Return the (x, y) coordinate for the center point of the cell that contains the specified text.  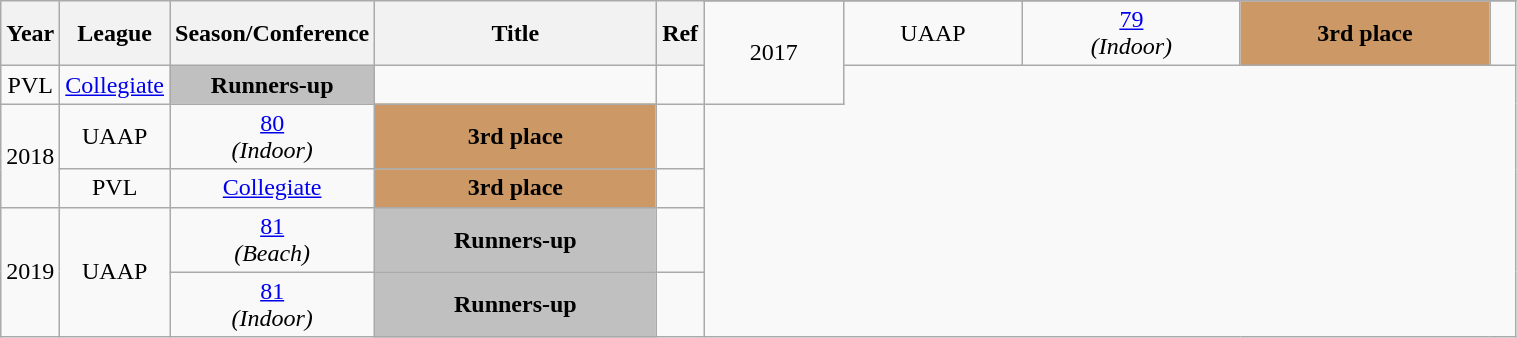
79(Indoor) (1132, 34)
80(Indoor) (272, 136)
2018 (30, 156)
2017 (774, 52)
League (115, 34)
Title (516, 34)
2019 (30, 272)
Year (30, 34)
Ref (680, 34)
Season/Conference (272, 34)
81(Indoor) (272, 304)
81(Beach) (272, 240)
